Pinpoint the cell where the given text exists, returning its [x, y] midpoint coordinate. 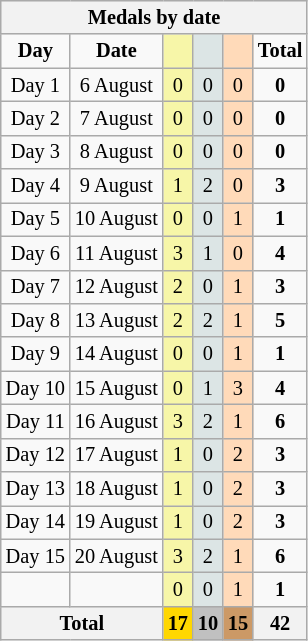
Day 14 [36, 522]
14 August [116, 354]
Day 11 [36, 421]
20 August [116, 556]
Day 3 [36, 152]
7 August [116, 118]
Day 10 [36, 388]
8 August [116, 152]
Day 6 [36, 253]
Day 12 [36, 455]
Day 1 [36, 85]
11 August [116, 253]
5 [280, 320]
9 August [116, 186]
15 August [116, 388]
Day 15 [36, 556]
18 August [116, 489]
Day 2 [36, 118]
42 [280, 623]
13 August [116, 320]
Day 4 [36, 186]
Day 7 [36, 287]
15 [238, 623]
17 August [116, 455]
Day 9 [36, 354]
Day 8 [36, 320]
19 August [116, 522]
6 August [116, 85]
Day 13 [36, 489]
10 [208, 623]
Day [36, 51]
Date [116, 51]
17 [178, 623]
10 August [116, 219]
Medals by date [154, 17]
16 August [116, 421]
Day 5 [36, 219]
12 August [116, 287]
